Locate the cell with the specified text and output its (X, Y) center coordinate. 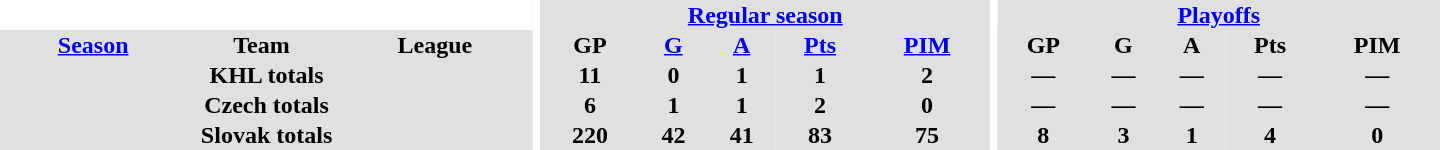
Season (93, 45)
4 (1270, 135)
Team (261, 45)
3 (1123, 135)
League (435, 45)
41 (742, 135)
220 (590, 135)
75 (927, 135)
11 (590, 75)
6 (590, 105)
42 (673, 135)
8 (1043, 135)
Playoffs (1218, 15)
Czech totals (266, 105)
Slovak totals (266, 135)
83 (820, 135)
Regular season (766, 15)
KHL totals (266, 75)
